Locate the cell with the specified text and output its (x, y) center coordinate. 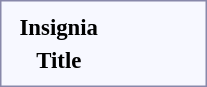
Insignia (59, 27)
Title (59, 60)
